Return [x, y] of the center of cell containing provided text 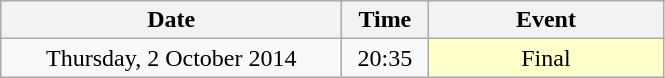
Thursday, 2 October 2014 [172, 58]
20:35 [385, 58]
Date [172, 20]
Event [546, 20]
Time [385, 20]
Final [546, 58]
